Provide the [X, Y] coordinate of the cell's center where the given text is located.  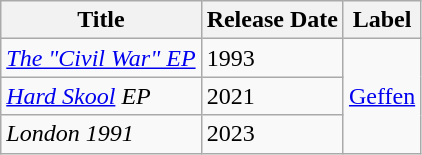
Title [101, 20]
London 1991 [101, 134]
Label [382, 20]
2023 [272, 134]
2021 [272, 96]
Release Date [272, 20]
Hard Skool EP [101, 96]
Geffen [382, 96]
1993 [272, 58]
The "Civil War" EP [101, 58]
